Pinpoint the cell where the given text exists, returning its [x, y] midpoint coordinate. 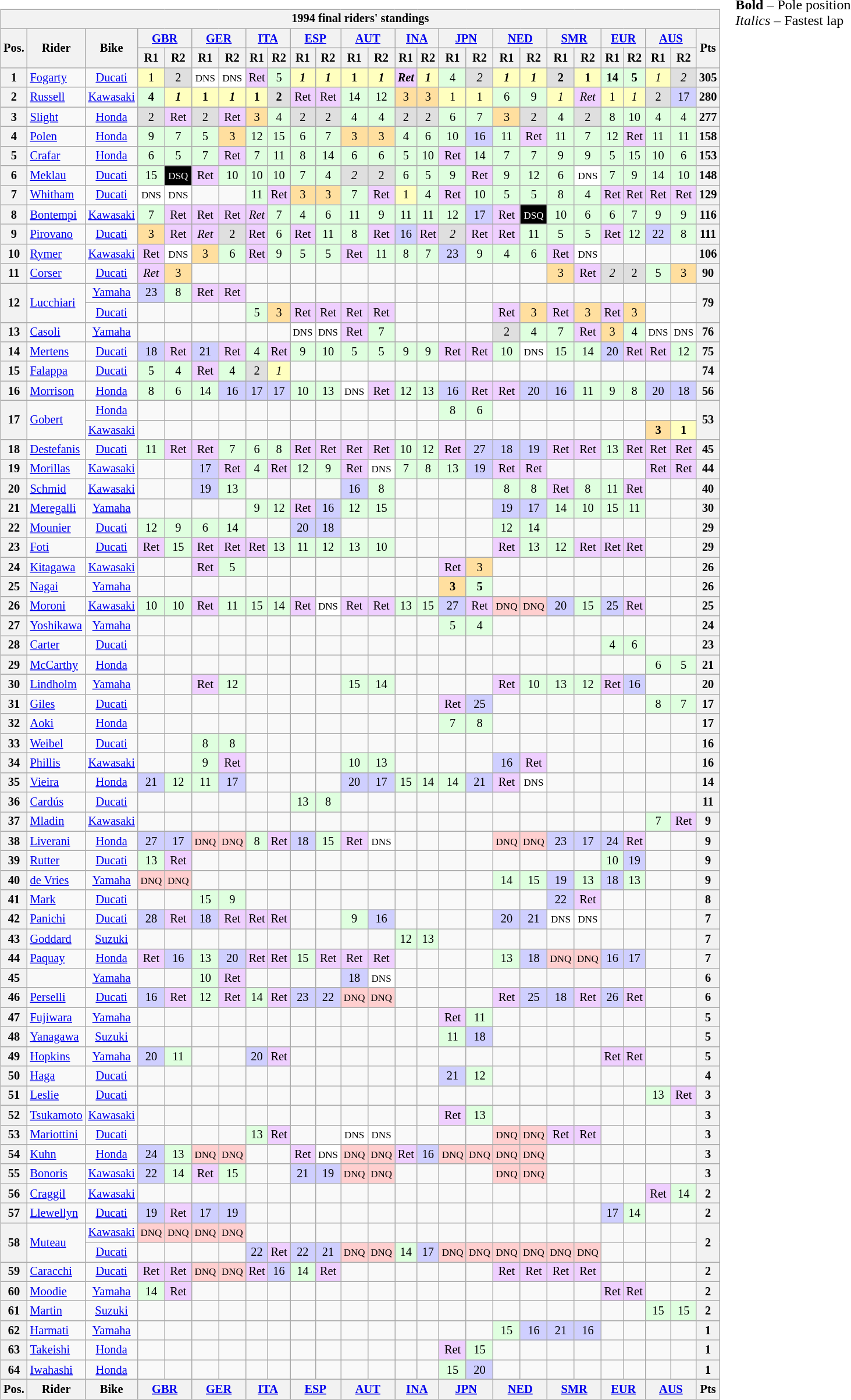
Weibel [56, 743]
Llewellyn [56, 1213]
48 [14, 1037]
Gobert [56, 420]
35 [14, 782]
153 [708, 156]
Panichi [56, 920]
Rutter [56, 861]
39 [14, 861]
62 [14, 1331]
32 [14, 724]
76 [708, 332]
Falappa [56, 371]
Pirovano [56, 234]
Moodie [56, 1291]
Giles [56, 704]
de Vries [56, 881]
Mariottini [56, 1135]
Kitagawa [56, 567]
Carter [56, 646]
Muteau [56, 1242]
280 [708, 97]
Vieira [56, 782]
Meregalli [56, 508]
148 [708, 176]
Liverani [56, 841]
Martin [56, 1311]
116 [708, 215]
Destefanis [56, 450]
43 [14, 939]
34 [14, 763]
33 [14, 743]
Iwahashi [56, 1370]
277 [708, 117]
Fogarty [56, 78]
79 [708, 302]
Whitham [56, 195]
60 [14, 1291]
41 [14, 900]
59 [14, 1272]
Morillas [56, 469]
Russell [56, 97]
Mark [56, 900]
47 [14, 1017]
Slight [56, 117]
51 [14, 1096]
Crafar [56, 156]
54 [14, 1155]
129 [708, 195]
Perselli [56, 998]
Phillis [56, 763]
Aoki [56, 724]
Casoli [56, 332]
305 [708, 78]
52 [14, 1115]
Leslie [56, 1096]
Lucchiari [56, 302]
74 [708, 371]
Mounier [56, 528]
Tsukamoto [56, 1115]
Hopkins [56, 1056]
Lindholm [56, 685]
Meklau [56, 176]
55 [14, 1174]
31 [14, 704]
Moroni [56, 606]
64 [14, 1370]
Craggil [56, 1194]
63 [14, 1350]
106 [708, 254]
Cardús [56, 802]
Corser [56, 273]
1994 final riders' standings [360, 19]
Goddard [56, 939]
Kuhn [56, 1155]
Yanagawa [56, 1037]
Haga [56, 1076]
McCarthy [56, 665]
Nagai [56, 587]
37 [14, 822]
42 [14, 920]
58 [14, 1242]
46 [14, 998]
57 [14, 1213]
49 [14, 1056]
36 [14, 802]
Yoshikawa [56, 626]
Bontempi [56, 215]
111 [708, 234]
Schmid [56, 489]
Harmati [56, 1331]
Fujiwara [56, 1017]
Morrison [56, 391]
Bonoris [56, 1174]
50 [14, 1076]
158 [708, 137]
Foti [56, 547]
Caracchi [56, 1272]
Mertens [56, 352]
38 [14, 841]
Polen [56, 137]
Paquay [56, 959]
Mladin [56, 822]
90 [708, 273]
75 [708, 352]
61 [14, 1311]
Takeishi [56, 1350]
Rymer [56, 254]
